Extract the (x, y) coordinate from the center of the cell holding the provided text.  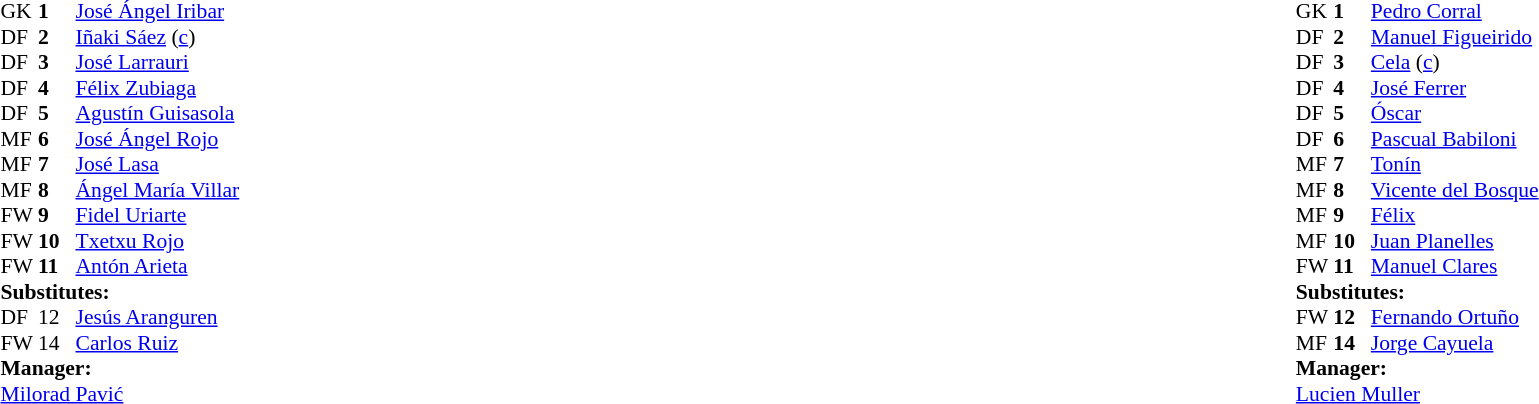
José Ferrer (1455, 88)
Félix Zubiaga (158, 88)
Tonín (1455, 165)
José Larrauri (158, 63)
Carlos Ruiz (158, 343)
Cela (c) (1455, 63)
Jorge Cayuela (1455, 343)
Manuel Figueirido (1455, 37)
Pascual Babiloni (1455, 139)
Óscar (1455, 113)
Fidel Uriarte (158, 215)
Ángel María Villar (158, 190)
José Lasa (158, 165)
Iñaki Sáez (c) (158, 37)
Félix (1455, 215)
Agustín Guisasola (158, 113)
Juan Planelles (1455, 241)
Manuel Clares (1455, 267)
Txetxu Rojo (158, 241)
Antón Arieta (158, 267)
Vicente del Bosque (1455, 190)
Jesús Aranguren (158, 317)
Fernando Ortuño (1455, 317)
José Ángel Rojo (158, 139)
